Extract the [X, Y] coordinate from the center of the cell holding the provided text.  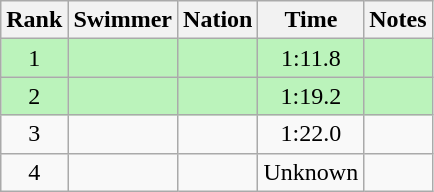
Rank [34, 20]
Unknown [311, 172]
Notes [398, 20]
1:22.0 [311, 134]
1:19.2 [311, 96]
Swimmer [123, 20]
1 [34, 58]
3 [34, 134]
2 [34, 96]
1:11.8 [311, 58]
4 [34, 172]
Nation [218, 20]
Time [311, 20]
